Pinpoint the cell where the given text exists, returning its (X, Y) midpoint coordinate. 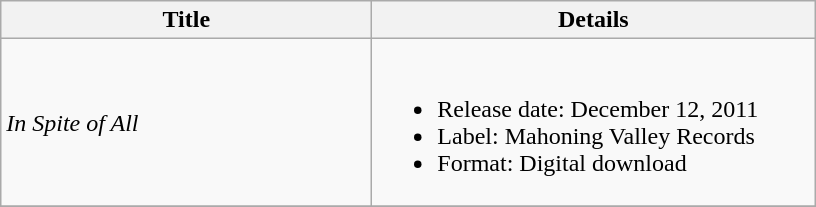
Details (594, 20)
Title (186, 20)
Release date: December 12, 2011Label: Mahoning Valley RecordsFormat: Digital download (594, 122)
In Spite of All (186, 122)
